Return [X, Y] of the center of cell containing provided text 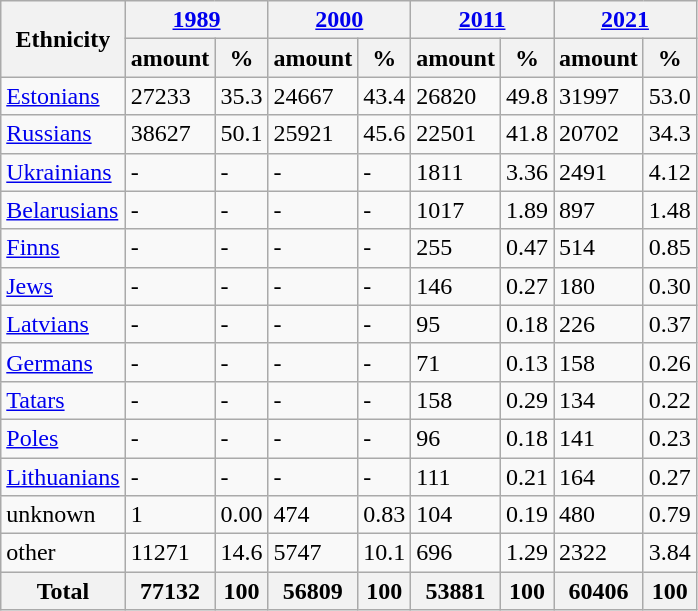
0.29 [526, 400]
226 [599, 324]
1.29 [526, 553]
25921 [313, 134]
11271 [170, 553]
514 [599, 248]
0.26 [670, 362]
0.79 [670, 515]
5747 [313, 553]
0.13 [526, 362]
164 [599, 477]
Finns [63, 248]
111 [456, 477]
41.8 [526, 134]
897 [599, 210]
53881 [456, 591]
2021 [626, 20]
0.19 [526, 515]
1.48 [670, 210]
0.37 [670, 324]
38627 [170, 134]
14.6 [242, 553]
Ethnicity [63, 39]
2011 [482, 20]
Germans [63, 362]
34.3 [670, 134]
480 [599, 515]
Total [63, 591]
53.0 [670, 96]
0.85 [670, 248]
35.3 [242, 96]
696 [456, 553]
3.36 [526, 172]
31997 [599, 96]
45.6 [384, 134]
20702 [599, 134]
0.83 [384, 515]
2000 [340, 20]
0.23 [670, 438]
Ukrainians [63, 172]
146 [456, 286]
474 [313, 515]
1811 [456, 172]
10.1 [384, 553]
77132 [170, 591]
1.89 [526, 210]
60406 [599, 591]
71 [456, 362]
24667 [313, 96]
96 [456, 438]
1989 [196, 20]
Estonians [63, 96]
Poles [63, 438]
Jews [63, 286]
27233 [170, 96]
180 [599, 286]
26820 [456, 96]
unknown [63, 515]
Belarusians [63, 210]
Latvians [63, 324]
2322 [599, 553]
134 [599, 400]
4.12 [670, 172]
56809 [313, 591]
3.84 [670, 553]
104 [456, 515]
255 [456, 248]
2491 [599, 172]
141 [599, 438]
43.4 [384, 96]
1 [170, 515]
Tatars [63, 400]
0.30 [670, 286]
95 [456, 324]
49.8 [526, 96]
0.00 [242, 515]
Russians [63, 134]
other [63, 553]
0.47 [526, 248]
0.21 [526, 477]
Lithuanians [63, 477]
22501 [456, 134]
0.22 [670, 400]
50.1 [242, 134]
1017 [456, 210]
